Detect which cell encompasses the target text, then output its [x, y] center coordinate. 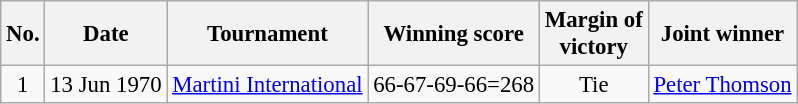
Winning score [454, 34]
Joint winner [722, 34]
1 [23, 85]
Peter Thomson [722, 85]
Tie [594, 85]
Martini International [268, 85]
Tournament [268, 34]
Margin ofvictory [594, 34]
No. [23, 34]
13 Jun 1970 [106, 85]
Date [106, 34]
66-67-69-66=268 [454, 85]
